Identify which cell holds the provided text, then report its (X, Y) central coordinate. 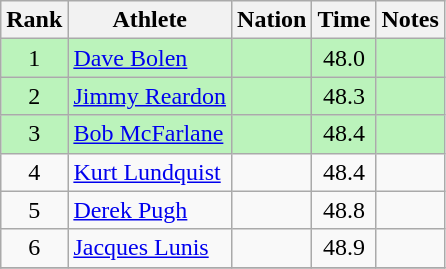
2 (34, 96)
48.9 (344, 248)
1 (34, 58)
Dave Bolen (150, 58)
Kurt Lundquist (150, 172)
48.8 (344, 210)
3 (34, 134)
Nation (272, 20)
Jacques Lunis (150, 248)
Jimmy Reardon (150, 96)
48.0 (344, 58)
Rank (34, 20)
Derek Pugh (150, 210)
5 (34, 210)
48.3 (344, 96)
Notes (410, 20)
Time (344, 20)
4 (34, 172)
Athlete (150, 20)
6 (34, 248)
Bob McFarlane (150, 134)
